For the text-containing cell, return its midpoint in (X, Y) coordinate format. 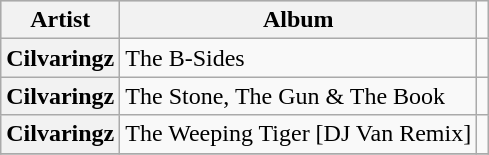
Album (298, 20)
The Stone, The Gun & The Book (298, 96)
The B-Sides (298, 58)
The Weeping Tiger [DJ Van Remix] (298, 134)
Artist (60, 20)
